Provide the (X, Y) coordinate of the cell's center where the given text is located.  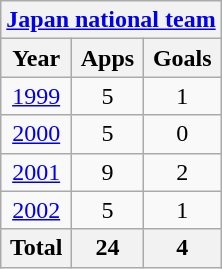
Goals (182, 58)
Apps (108, 58)
2001 (36, 172)
Total (36, 248)
2000 (36, 134)
2002 (36, 210)
2 (182, 172)
9 (108, 172)
Japan national team (111, 20)
0 (182, 134)
4 (182, 248)
Year (36, 58)
1999 (36, 96)
24 (108, 248)
